Find where the given text appears and provide that cell's center as [x, y] coordinate. 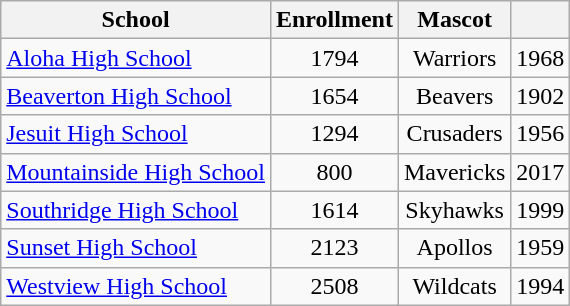
2508 [334, 286]
Sunset High School [136, 248]
1902 [540, 96]
Mountainside High School [136, 172]
Southridge High School [136, 210]
1994 [540, 286]
Apollos [454, 248]
School [136, 20]
2123 [334, 248]
800 [334, 172]
1999 [540, 210]
1654 [334, 96]
Beavers [454, 96]
Aloha High School [136, 58]
1968 [540, 58]
Westview High School [136, 286]
Wildcats [454, 286]
1959 [540, 248]
Mavericks [454, 172]
1294 [334, 134]
2017 [540, 172]
Warriors [454, 58]
Jesuit High School [136, 134]
1956 [540, 134]
1794 [334, 58]
Enrollment [334, 20]
1614 [334, 210]
Crusaders [454, 134]
Beaverton High School [136, 96]
Mascot [454, 20]
Skyhawks [454, 210]
